Scan for the cell matching the given text and deliver its [X, Y] coordinate at center. 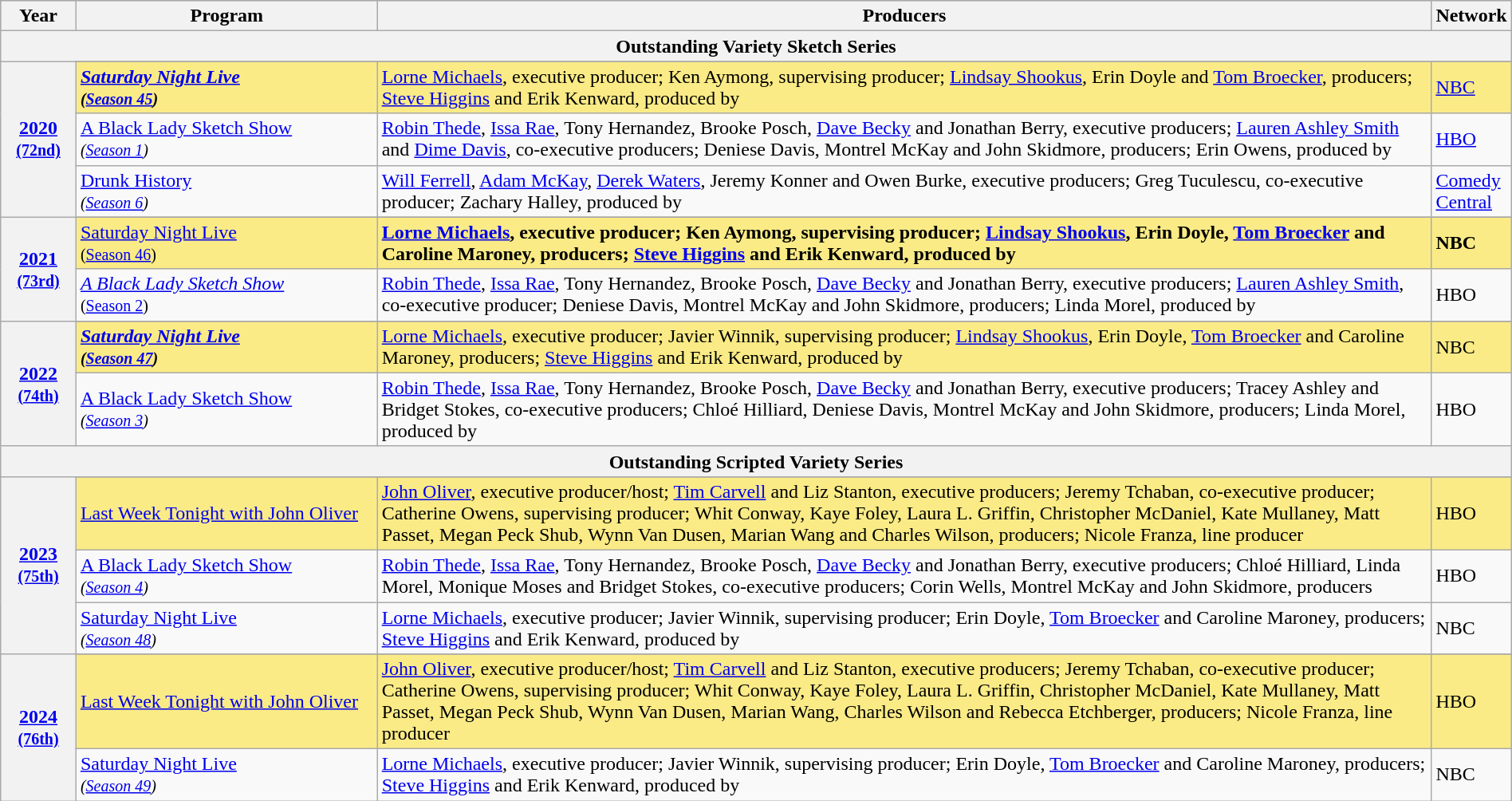
Year [38, 16]
2024(76th) [38, 728]
Saturday Night Live(Season 45) [226, 88]
2020(72nd) [38, 139]
Saturday Night Live(Season 48) [226, 627]
2023(75th) [38, 565]
A Black Lady Sketch Show(Season 3) [226, 409]
2022(74th) [38, 383]
Comedy Central [1471, 191]
Outstanding Variety Sketch Series [756, 46]
Saturday Night Live(Season 47) [226, 346]
A Black Lady Sketch Show(Season 2) [226, 295]
A Black Lady Sketch Show(Season 1) [226, 139]
Outstanding Scripted Variety Series [756, 461]
2021(73rd) [38, 269]
Network [1471, 16]
Drunk History(Season 6) [226, 191]
Saturday Night Live(Season 49) [226, 775]
Program [226, 16]
Saturday Night Live(Season 46) [226, 243]
A Black Lady Sketch Show(Season 4) [226, 576]
Producers [904, 16]
